Scan for the cell matching the given text and deliver its [X, Y] coordinate at center. 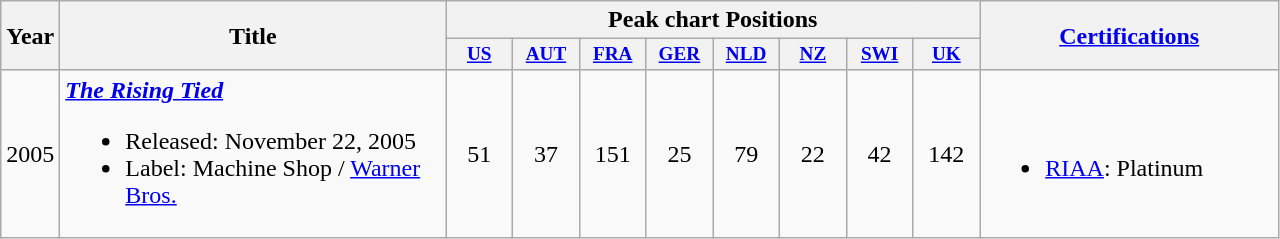
FRA [612, 55]
AUT [546, 55]
UK [946, 55]
NLD [746, 55]
NZ [814, 55]
GER [680, 55]
51 [480, 154]
25 [680, 154]
The Rising TiedReleased: November 22, 2005Label: Machine Shop / Warner Bros. [253, 154]
22 [814, 154]
SWI [880, 55]
Year [30, 36]
Certifications [1130, 36]
2005 [30, 154]
142 [946, 154]
42 [880, 154]
37 [546, 154]
Title [253, 36]
79 [746, 154]
US [480, 55]
RIAA: Platinum [1130, 154]
151 [612, 154]
Peak chart Positions [713, 20]
